Return (X, Y) of the center of cell containing provided text 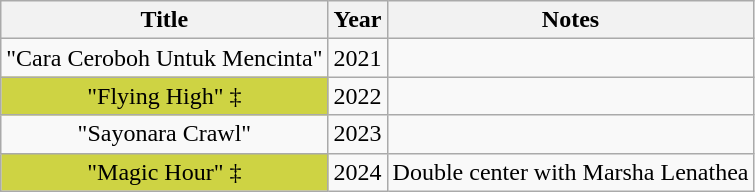
2022 (358, 96)
2021 (358, 58)
Year (358, 20)
Title (164, 20)
"Cara Ceroboh Untuk Mencinta" (164, 58)
"Sayonara Crawl" (164, 134)
Notes (570, 20)
2023 (358, 134)
"Magic Hour" ‡ (164, 172)
Double center with Marsha Lenathea (570, 172)
2024 (358, 172)
"Flying High" ‡ (164, 96)
